Output the (X, Y) coordinate of the center of the cell containing the given text.  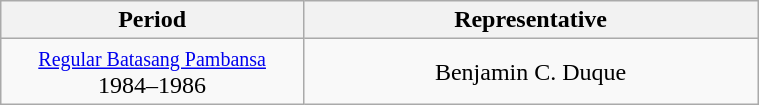
Period (152, 20)
Benjamin C. Duque (530, 72)
Regular Batasang Pambansa1984–1986 (152, 72)
Representative (530, 20)
